Provide the [X, Y] coordinate of the cell's center where the given text is located.  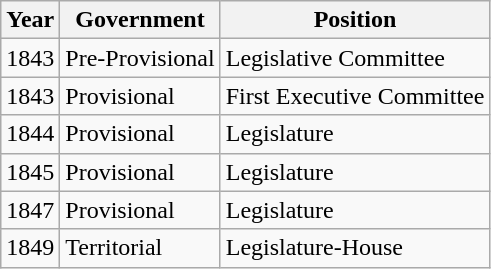
Pre-Provisional [140, 58]
First Executive Committee [355, 96]
Year [30, 20]
1849 [30, 248]
Government [140, 20]
Position [355, 20]
Legislature-House [355, 248]
1847 [30, 210]
Territorial [140, 248]
1845 [30, 172]
Legislative Committee [355, 58]
1844 [30, 134]
